For the text-containing cell, return its midpoint in [x, y] coordinate format. 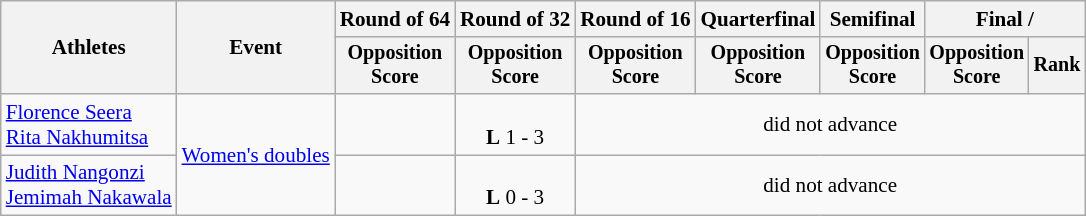
Round of 32 [515, 18]
Florence SeeraRita Nakhumitsa [89, 124]
Judith NangonziJemimah Nakawala [89, 186]
L 1 - 3 [515, 124]
Rank [1057, 65]
Quarterfinal [758, 18]
Final / [1005, 18]
Women's doubles [256, 155]
L 0 - 3 [515, 186]
Round of 16 [635, 18]
Semifinal [872, 18]
Athletes [89, 48]
Round of 64 [395, 18]
Event [256, 48]
